From the cell containing the given text, extract its center point as [x, y] coordinate. 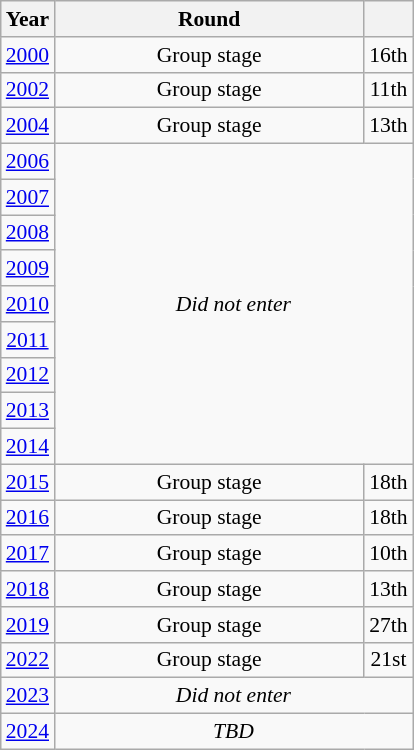
TBD [234, 732]
2004 [28, 126]
2006 [28, 162]
10th [388, 554]
2017 [28, 554]
2010 [28, 304]
21st [388, 660]
2008 [28, 233]
2015 [28, 482]
2022 [28, 660]
11th [388, 90]
2002 [28, 90]
2023 [28, 696]
2016 [28, 518]
2013 [28, 411]
2014 [28, 447]
16th [388, 55]
2019 [28, 625]
2007 [28, 197]
27th [388, 625]
Round [209, 19]
2018 [28, 589]
2011 [28, 340]
2012 [28, 375]
2000 [28, 55]
2009 [28, 269]
2024 [28, 732]
Year [28, 19]
